Search for the cell housing the specified text and yield its (X, Y) center coordinate. 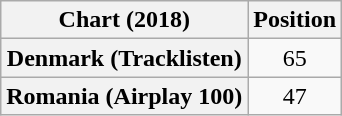
47 (295, 96)
65 (295, 58)
Position (295, 20)
Romania (Airplay 100) (124, 96)
Denmark (Tracklisten) (124, 58)
Chart (2018) (124, 20)
